Search for the cell housing the specified text and yield its [x, y] center coordinate. 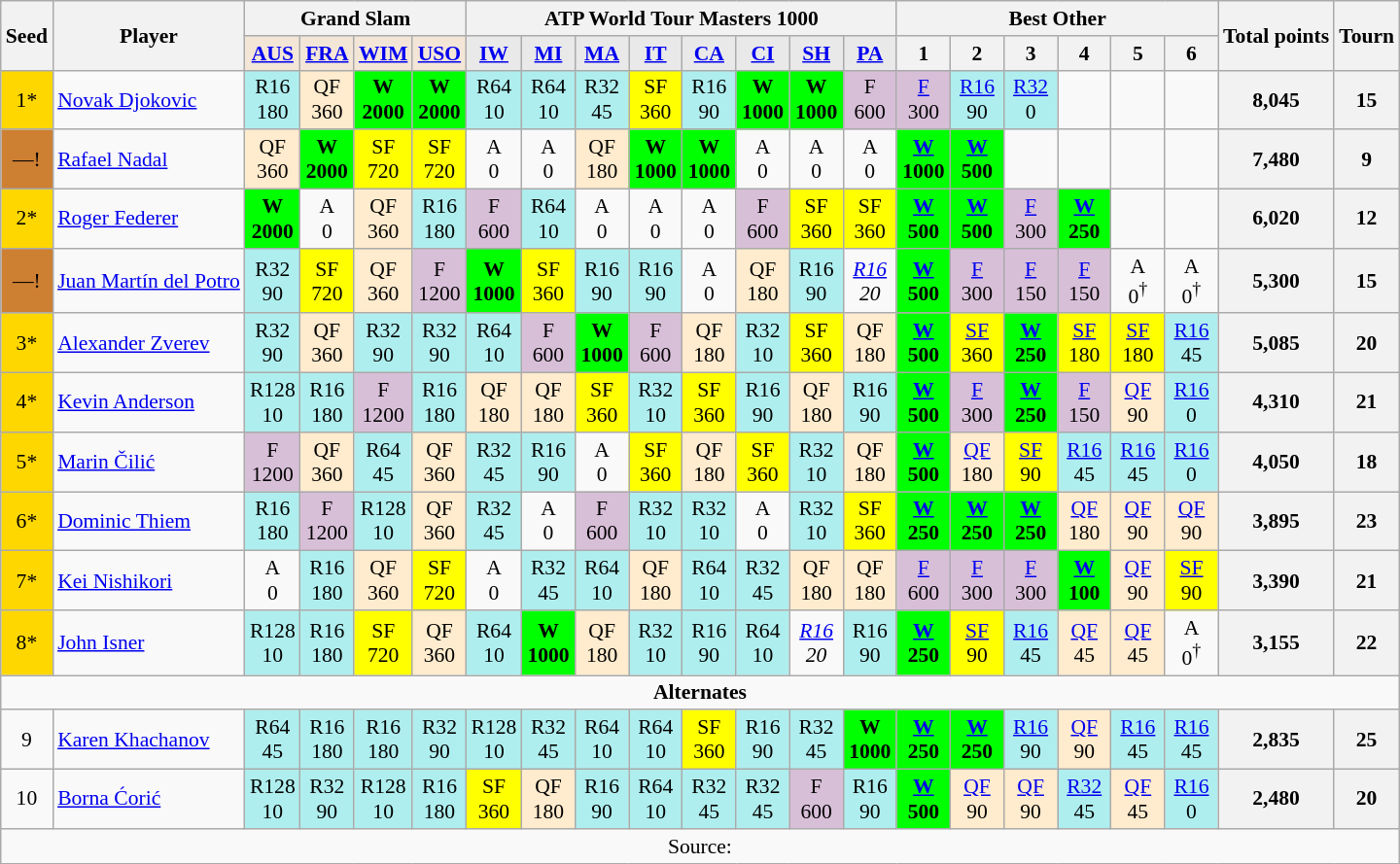
W100 [1085, 581]
Dominic Thiem [149, 521]
Grand Slam [356, 18]
6,020 [1276, 220]
USO [439, 53]
AUS [272, 53]
SH [817, 53]
Juan Martín del Potro [149, 282]
Alternates [700, 693]
22 [1367, 643]
3,155 [1276, 643]
3,390 [1276, 581]
2,835 [1276, 741]
IT [655, 53]
5 [1137, 53]
7,480 [1276, 159]
1 [924, 53]
Total points [1276, 35]
12 [1367, 220]
Karen Khachanov [149, 741]
ATP World Tour Masters 1000 [682, 18]
Player [149, 35]
18 [1367, 463]
8,045 [1276, 99]
Tourn [1367, 35]
John Isner [149, 643]
6 [1192, 53]
FRA [327, 53]
23 [1367, 521]
Novak Djokovic [149, 99]
2* [27, 220]
2,480 [1276, 799]
WIM [383, 53]
MI [548, 53]
5,085 [1276, 344]
25 [1367, 741]
5* [27, 463]
8* [27, 643]
Kevin Anderson [149, 402]
4,050 [1276, 463]
PA [869, 53]
7* [27, 581]
4,310 [1276, 402]
3* [27, 344]
Seed [27, 35]
4* [27, 402]
IW [494, 53]
MA [603, 53]
1* [27, 99]
3,895 [1276, 521]
Borna Ćorić [149, 799]
R320 [1031, 99]
Source: [700, 847]
6* [27, 521]
CA [710, 53]
3 [1031, 53]
2 [976, 53]
4 [1085, 53]
Kei Nishikori [149, 581]
10 [27, 799]
Best Other [1058, 18]
Alexander Zverev [149, 344]
Marin Čilić [149, 463]
5,300 [1276, 282]
Rafael Nadal [149, 159]
Roger Federer [149, 220]
CI [762, 53]
